Find where the given text appears and provide that cell's center as [x, y] coordinate. 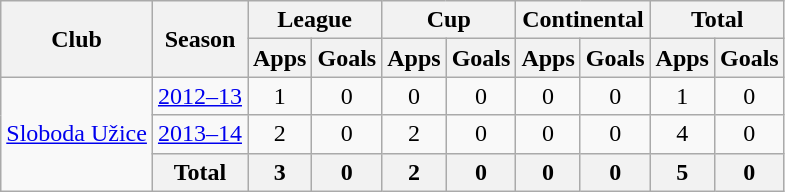
4 [682, 134]
Sloboda Užice [77, 134]
Club [77, 39]
2013–14 [200, 134]
League [315, 20]
Continental [583, 20]
3 [280, 172]
5 [682, 172]
Cup [449, 20]
2012–13 [200, 96]
Season [200, 39]
